Locate the cell with the specified text and output its [x, y] center coordinate. 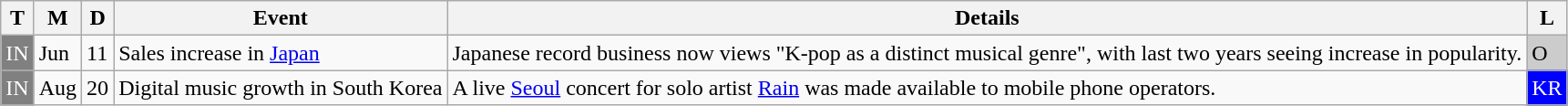
KR [1547, 88]
T [17, 18]
Sales increase in Japan [281, 53]
Details [988, 18]
D [98, 18]
A live Seoul concert for solo artist Rain was made available to mobile phone operators. [988, 88]
11 [98, 53]
O [1547, 53]
Event [281, 18]
Aug [57, 88]
L [1547, 18]
M [57, 18]
Japanese record business now views "K-pop as a distinct musical genre", with last two years seeing increase in popularity. [988, 53]
20 [98, 88]
Digital music growth in South Korea [281, 88]
Jun [57, 53]
